Provide the [X, Y] coordinate of the cell's center where the given text is located.  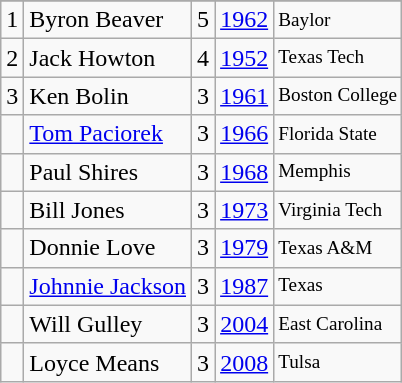
Memphis [338, 172]
Donnie Love [108, 248]
Boston College [338, 96]
Virginia Tech [338, 210]
Florida State [338, 134]
East Carolina [338, 324]
1979 [244, 248]
Texas Tech [338, 58]
1968 [244, 172]
Jack Howton [108, 58]
Loyce Means [108, 362]
1962 [244, 20]
2008 [244, 362]
1961 [244, 96]
Byron Beaver [108, 20]
Bill Jones [108, 210]
5 [204, 20]
1973 [244, 210]
Baylor [338, 20]
1 [12, 20]
1952 [244, 58]
Ken Bolin [108, 96]
1966 [244, 134]
Tom Paciorek [108, 134]
Will Gulley [108, 324]
Paul Shires [108, 172]
Johnnie Jackson [108, 286]
1987 [244, 286]
Texas A&M [338, 248]
Texas [338, 286]
4 [204, 58]
Tulsa [338, 362]
2 [12, 58]
2004 [244, 324]
